Identify which cell holds the provided text, then report its [X, Y] central coordinate. 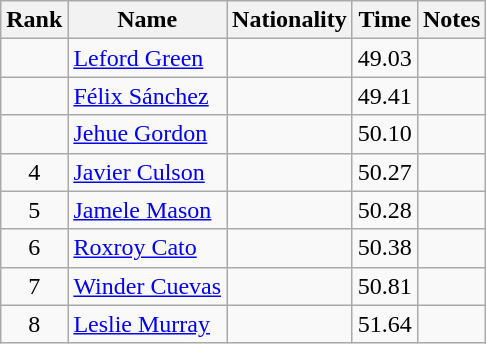
50.27 [384, 172]
Rank [34, 20]
Félix Sánchez [148, 96]
50.38 [384, 248]
Winder Cuevas [148, 286]
Nationality [290, 20]
50.10 [384, 134]
Javier Culson [148, 172]
Roxroy Cato [148, 248]
6 [34, 248]
4 [34, 172]
5 [34, 210]
50.81 [384, 286]
Time [384, 20]
Leford Green [148, 58]
49.41 [384, 96]
8 [34, 324]
Notes [451, 20]
Name [148, 20]
7 [34, 286]
Leslie Murray [148, 324]
51.64 [384, 324]
Jamele Mason [148, 210]
50.28 [384, 210]
Jehue Gordon [148, 134]
49.03 [384, 58]
